Determine the [x, y] coordinate at the center of the cell enclosing the given text.  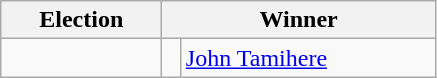
Election [82, 20]
Winner [299, 20]
John Tamihere [308, 58]
